Return the (x, y) coordinate for the center point of the cell that contains the specified text.  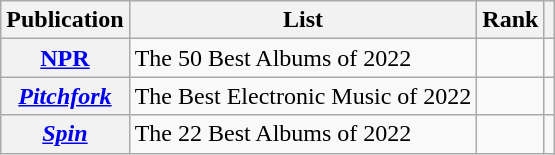
List (303, 20)
Publication (65, 20)
Spin (65, 134)
The 50 Best Albums of 2022 (303, 58)
The Best Electronic Music of 2022 (303, 96)
The 22 Best Albums of 2022 (303, 134)
Rank (510, 20)
Pitchfork (65, 96)
NPR (65, 58)
